Find where the given text appears and provide that cell's center as [x, y] coordinate. 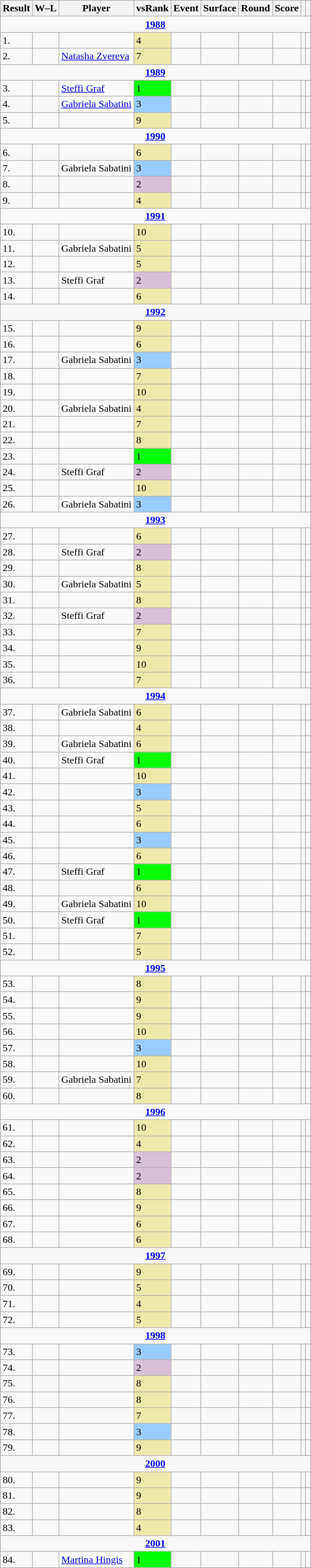
46. [16, 856]
54. [16, 1000]
1990 [155, 136]
Event [186, 8]
2001 [155, 1544]
1993 [155, 520]
65. [16, 1192]
82. [16, 1512]
68. [16, 1240]
18. [16, 376]
1995 [155, 968]
1997 [155, 1256]
43. [16, 808]
41. [16, 776]
24. [16, 472]
36. [16, 680]
26. [16, 504]
Natasha Zvereva [96, 56]
79. [16, 1447]
66. [16, 1208]
45. [16, 840]
53. [16, 984]
61. [16, 1128]
3. [16, 88]
1994 [155, 696]
76. [16, 1400]
Result [16, 8]
11. [16, 248]
81. [16, 1496]
14. [16, 296]
62. [16, 1144]
51. [16, 936]
38. [16, 728]
78. [16, 1431]
1. [16, 40]
35. [16, 664]
59. [16, 1080]
74. [16, 1368]
57. [16, 1048]
60. [16, 1096]
21. [16, 424]
39. [16, 744]
7. [16, 168]
Round [256, 8]
1989 [155, 72]
vsRank [153, 8]
Martina Hingis [96, 1560]
49. [16, 904]
6. [16, 152]
80. [16, 1479]
20. [16, 408]
Surface [220, 8]
8. [16, 184]
40. [16, 760]
77. [16, 1415]
1998 [155, 1336]
1988 [155, 24]
25. [16, 488]
19. [16, 392]
75. [16, 1384]
2000 [155, 1463]
72. [16, 1320]
10. [16, 232]
9. [16, 200]
5. [16, 120]
17. [16, 360]
15. [16, 328]
32. [16, 616]
22. [16, 440]
70. [16, 1288]
64. [16, 1176]
4. [16, 104]
30. [16, 584]
84. [16, 1560]
16. [16, 344]
42. [16, 792]
W–L [45, 8]
27. [16, 536]
29. [16, 568]
28. [16, 552]
Score [287, 8]
13. [16, 280]
1992 [155, 312]
44. [16, 824]
Player [96, 8]
1991 [155, 216]
71. [16, 1304]
47. [16, 872]
67. [16, 1224]
58. [16, 1064]
1996 [155, 1112]
73. [16, 1352]
83. [16, 1528]
48. [16, 888]
50. [16, 920]
52. [16, 952]
63. [16, 1160]
37. [16, 712]
56. [16, 1032]
23. [16, 456]
12. [16, 264]
34. [16, 648]
55. [16, 1016]
31. [16, 600]
2. [16, 56]
33. [16, 632]
69. [16, 1272]
